From the cell containing the given text, extract its center point as (X, Y) coordinate. 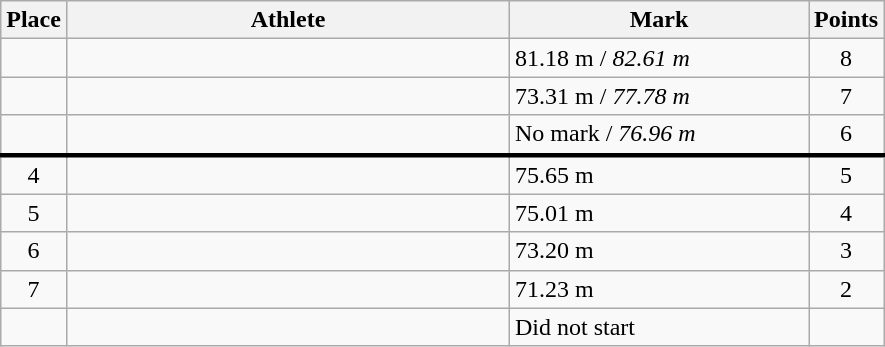
Place (34, 20)
Mark (660, 20)
3 (846, 251)
81.18 m / 82.61 m (660, 58)
73.20 m (660, 251)
75.65 m (660, 174)
75.01 m (660, 213)
73.31 m / 77.78 m (660, 96)
Points (846, 20)
Athlete (288, 20)
Did not start (660, 327)
71.23 m (660, 289)
No mark / 76.96 m (660, 135)
8 (846, 58)
2 (846, 289)
